Extract the [x, y] coordinate from the center of the cell holding the provided text.  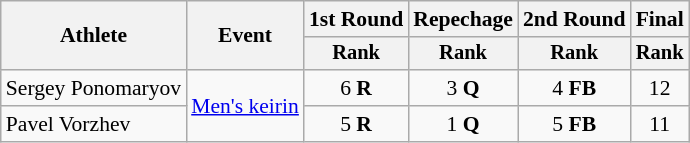
2nd Round [574, 19]
12 [660, 88]
3 Q [463, 88]
Repechage [463, 19]
Sergey Ponomaryov [94, 88]
1st Round [356, 19]
Pavel Vorzhev [94, 124]
1 Q [463, 124]
11 [660, 124]
Final [660, 19]
Men's keirin [245, 106]
5 FB [574, 124]
Event [245, 36]
6 R [356, 88]
5 R [356, 124]
Athlete [94, 36]
4 FB [574, 88]
